Extract the (X, Y) coordinate from the center of the cell holding the provided text.  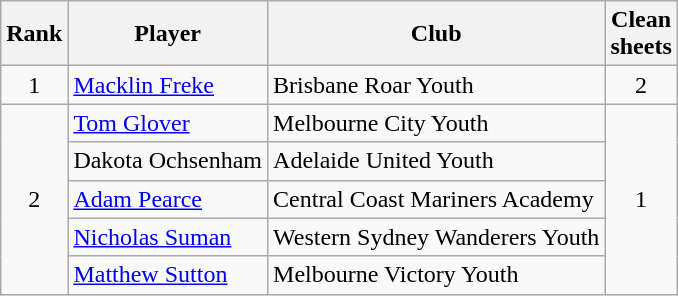
Matthew Sutton (168, 275)
Rank (34, 34)
Club (436, 34)
Tom Glover (168, 123)
Cleansheets (641, 34)
Dakota Ochsenham (168, 161)
Adam Pearce (168, 199)
Adelaide United Youth (436, 161)
Brisbane Roar Youth (436, 85)
Western Sydney Wanderers Youth (436, 237)
Central Coast Mariners Academy (436, 199)
Macklin Freke (168, 85)
Nicholas Suman (168, 237)
Player (168, 34)
Melbourne Victory Youth (436, 275)
Melbourne City Youth (436, 123)
